Locate the cell with the specified text and output its [x, y] center coordinate. 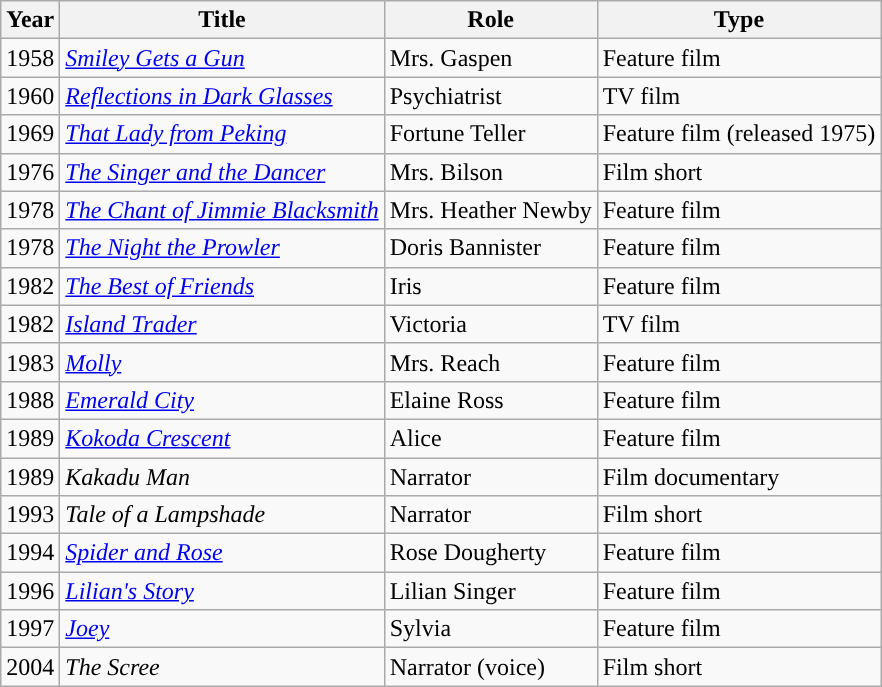
Fortune Teller [490, 134]
Lilian's Story [222, 591]
Smiley Gets a Gun [222, 58]
Iris [490, 286]
1993 [30, 515]
Mrs. Gaspen [490, 58]
Mrs. Reach [490, 362]
Sylvia [490, 629]
Mrs. Bilson [490, 172]
2004 [30, 667]
1958 [30, 58]
1976 [30, 172]
1969 [30, 134]
Spider and Rose [222, 553]
Lilian Singer [490, 591]
1996 [30, 591]
Island Trader [222, 324]
1994 [30, 553]
Elaine Ross [490, 400]
1988 [30, 400]
Reflections in Dark Glasses [222, 96]
The Chant of Jimmie Blacksmith [222, 210]
Title [222, 20]
Role [490, 20]
Tale of a Lampshade [222, 515]
1960 [30, 96]
Mrs. Heather Newby [490, 210]
Doris Bannister [490, 248]
Kokoda Crescent [222, 438]
Year [30, 20]
Joey [222, 629]
Rose Dougherty [490, 553]
That Lady from Peking [222, 134]
The Best of Friends [222, 286]
Emerald City [222, 400]
Feature film (released 1975) [739, 134]
Kakadu Man [222, 477]
Type [739, 20]
The Scree [222, 667]
Film documentary [739, 477]
The Singer and the Dancer [222, 172]
Alice [490, 438]
1983 [30, 362]
Narrator (voice) [490, 667]
Victoria [490, 324]
The Night the Prowler [222, 248]
Molly [222, 362]
1997 [30, 629]
Psychiatrist [490, 96]
